Return the (X, Y) coordinate for the center point of the cell that contains the specified text.  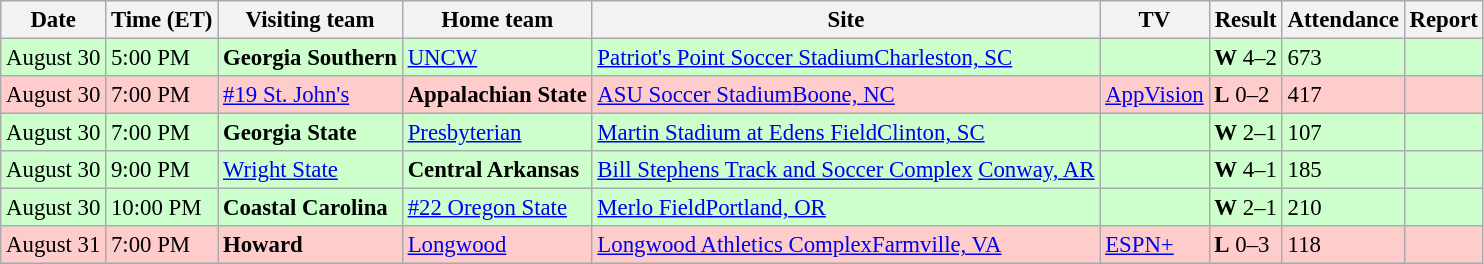
107 (1343, 133)
417 (1343, 95)
5:00 PM (162, 58)
W 4–2 (1246, 58)
L 0–3 (1246, 245)
Patriot's Point Soccer StadiumCharleston, SC (846, 58)
Martin Stadium at Edens FieldClinton, SC (846, 133)
Attendance (1343, 20)
W 4–1 (1246, 170)
673 (1343, 58)
9:00 PM (162, 170)
Coastal Carolina (310, 208)
185 (1343, 170)
Presbyterian (497, 133)
Longwood Athletics ComplexFarmville, VA (846, 245)
Time (ET) (162, 20)
TV (1154, 20)
#19 St. John's (310, 95)
Georgia State (310, 133)
Appalachian State (497, 95)
#22 Oregon State (497, 208)
UNCW (497, 58)
210 (1343, 208)
118 (1343, 245)
ESPN+ (1154, 245)
Howard (310, 245)
L 0–2 (1246, 95)
Wright State (310, 170)
Home team (497, 20)
August 31 (54, 245)
Report (1444, 20)
Bill Stephens Track and Soccer Complex Conway, AR (846, 170)
ASU Soccer StadiumBoone, NC (846, 95)
Longwood (497, 245)
Date (54, 20)
AppVision (1154, 95)
Central Arkansas (497, 170)
Site (846, 20)
Merlo FieldPortland, OR (846, 208)
10:00 PM (162, 208)
Visiting team (310, 20)
Result (1246, 20)
Georgia Southern (310, 58)
